Return [X, Y] of the center of cell containing provided text 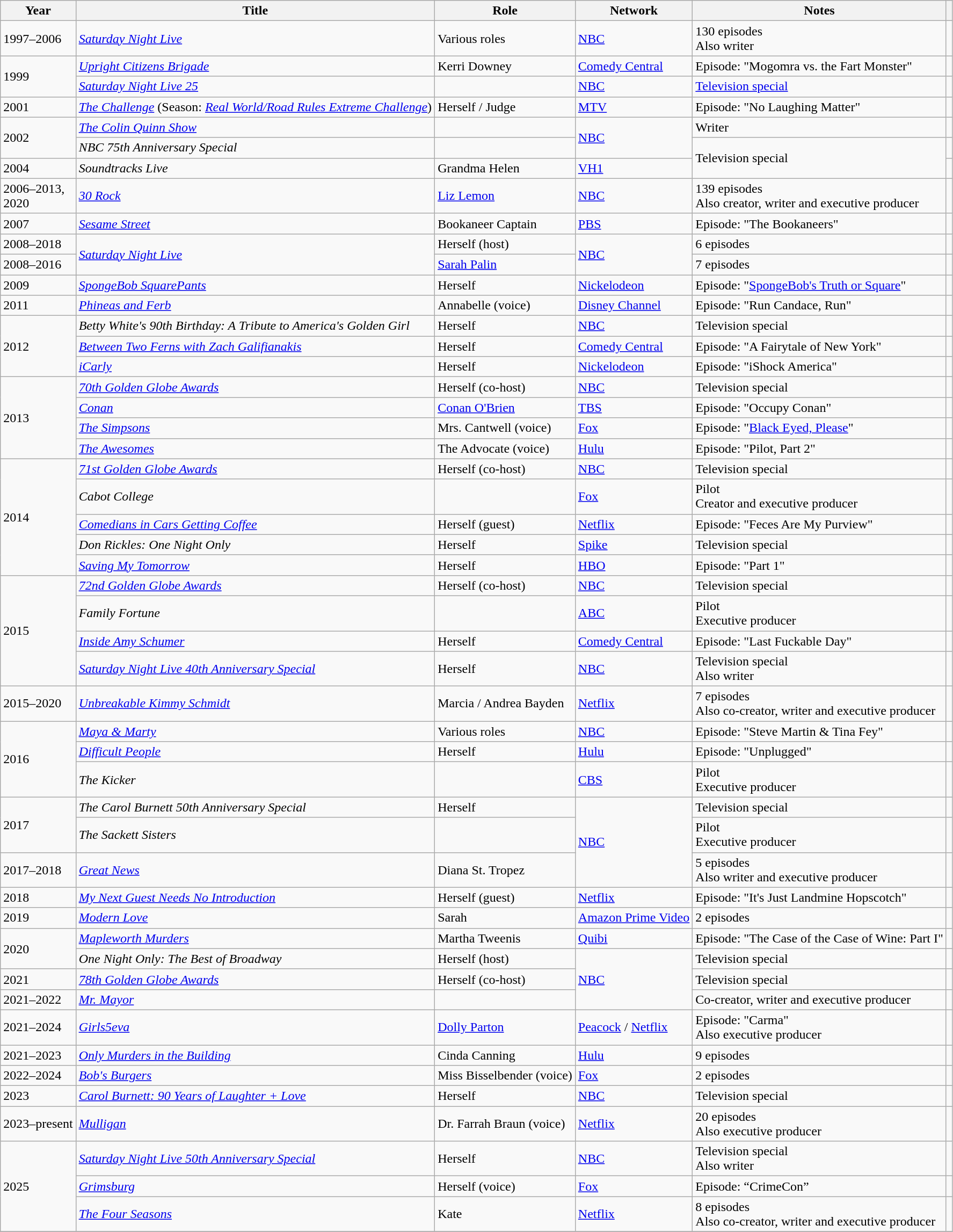
Unbreakable Kimmy Schmidt [256, 704]
My Next Guest Needs No Introduction [256, 897]
The Four Seasons [256, 1214]
Grandma Helen [505, 168]
130 episodesAlso writer [819, 39]
20 episodesAlso executive producer [819, 1124]
2011 [38, 306]
The Advocate (voice) [505, 448]
Comedians in Cars Getting Coffee [256, 524]
Episode: "Run Candace, Run" [819, 306]
Soundtracks Live [256, 168]
Sarah [505, 918]
2004 [38, 168]
Co-creator, writer and executive producer [819, 999]
Conan [256, 408]
Episode: "It's Just Landmine Hopscotch" [819, 897]
Dr. Farrah Braun (voice) [505, 1124]
Martha Tweenis [505, 938]
Phineas and Ferb [256, 306]
The Kicker [256, 780]
Episode: "Black Eyed, Please" [819, 428]
Episode: "SpongeBob's Truth or Square" [819, 285]
Episode: "Occupy Conan" [819, 408]
2023–present [38, 1124]
Peacock / Netflix [634, 1027]
Mulligan [256, 1124]
Inside Amy Schumer [256, 641]
Episode: "Feces Are My Purview" [819, 524]
1997–2006 [38, 39]
2008–2016 [38, 264]
2008–2018 [38, 244]
Episode: "Last Fuckable Day" [819, 641]
Mr. Mayor [256, 999]
Sesame Street [256, 223]
Spike [634, 545]
2017–2018 [38, 870]
Saturday Night Live 50th Anniversary Special [256, 1159]
Episode: "The Bookaneers" [819, 223]
Disney Channel [634, 306]
1999 [38, 76]
78th Golden Globe Awards [256, 979]
2015–2020 [38, 704]
Grimsburg [256, 1186]
PilotCreator and executive producer [819, 496]
Cabot College [256, 496]
7 episodes [819, 264]
Mrs. Cantwell (voice) [505, 428]
Title [256, 11]
Herself / Judge [505, 107]
Episode: "A Fairytale of New York" [819, 346]
Carol Burnett: 90 Years of Laughter + Love [256, 1096]
70th Golden Globe Awards [256, 387]
Marcia / Andrea Bayden [505, 704]
SpongeBob SquarePants [256, 285]
Sarah Palin [505, 264]
Episode: "Pilot, Part 2" [819, 448]
The Carol Burnett 50th Anniversary Special [256, 807]
Episode: "iShock America" [819, 367]
2021–2024 [38, 1027]
The Sackett Sisters [256, 835]
Don Rickles: One Night Only [256, 545]
Mapleworth Murders [256, 938]
NBC 75th Anniversary Special [256, 148]
2018 [38, 897]
2009 [38, 285]
Episode: "Part 1" [819, 565]
Betty White's 90th Birthday: A Tribute to America's Golden Girl [256, 326]
Girls5eva [256, 1027]
Family Fortune [256, 613]
2021–2023 [38, 1055]
TBS [634, 408]
Episode: "Mogomra vs. the Fart Monster" [819, 66]
2006–2013,2020 [38, 195]
2013 [38, 418]
Diana St. Tropez [505, 870]
The Simpsons [256, 428]
Episode: "No Laughing Matter" [819, 107]
Saturday Night Live 25 [256, 86]
HBO [634, 565]
2020 [38, 948]
Network [634, 11]
Only Murders in the Building [256, 1055]
2019 [38, 918]
VH1 [634, 168]
2002 [38, 137]
Miss Bisselbender (voice) [505, 1076]
2012 [38, 346]
Liz Lemon [505, 195]
2025 [38, 1186]
Cinda Canning [505, 1055]
71st Golden Globe Awards [256, 469]
Between Two Ferns with Zach Galifianakis [256, 346]
Herself (voice) [505, 1186]
Quibi [634, 938]
Annabelle (voice) [505, 306]
7 episodesAlso co-creator, writer and executive producer [819, 704]
30 Rock [256, 195]
CBS [634, 780]
The Challenge (Season: Real World/Road Rules Extreme Challenge) [256, 107]
The Colin Quinn Show [256, 127]
Notes [819, 11]
2016 [38, 759]
2001 [38, 107]
2021 [38, 979]
Episode: “CrimeCon” [819, 1186]
ABC [634, 613]
9 episodes [819, 1055]
Upright Citizens Brigade [256, 66]
Dolly Parton [505, 1027]
iCarly [256, 367]
72nd Golden Globe Awards [256, 585]
2021–2022 [38, 999]
2015 [38, 631]
MTV [634, 107]
Writer [819, 127]
Great News [256, 870]
One Night Only: The Best of Broadway [256, 959]
The Awesomes [256, 448]
2007 [38, 223]
Episode: "Unplugged" [819, 752]
PBS [634, 223]
2017 [38, 825]
Role [505, 11]
Bookaneer Captain [505, 223]
139 episodesAlso creator, writer and executive producer [819, 195]
Maya & Marty [256, 731]
Kate [505, 1214]
Saturday Night Live 40th Anniversary Special [256, 669]
Amazon Prime Video [634, 918]
Year [38, 11]
8 episodesAlso co-creator, writer and executive producer [819, 1214]
Episode: "Carma"Also executive producer [819, 1027]
Saving My Tomorrow [256, 565]
6 episodes [819, 244]
2014 [38, 517]
Modern Love [256, 918]
Kerri Downey [505, 66]
2023 [38, 1096]
Episode: "Steve Martin & Tina Fey" [819, 731]
2022–2024 [38, 1076]
5 episodesAlso writer and executive producer [819, 870]
Bob's Burgers [256, 1076]
Episode: "The Case of the Case of Wine: Part I" [819, 938]
Difficult People [256, 752]
Conan O'Brien [505, 408]
